Find where the given text appears and provide that cell's center as (X, Y) coordinate. 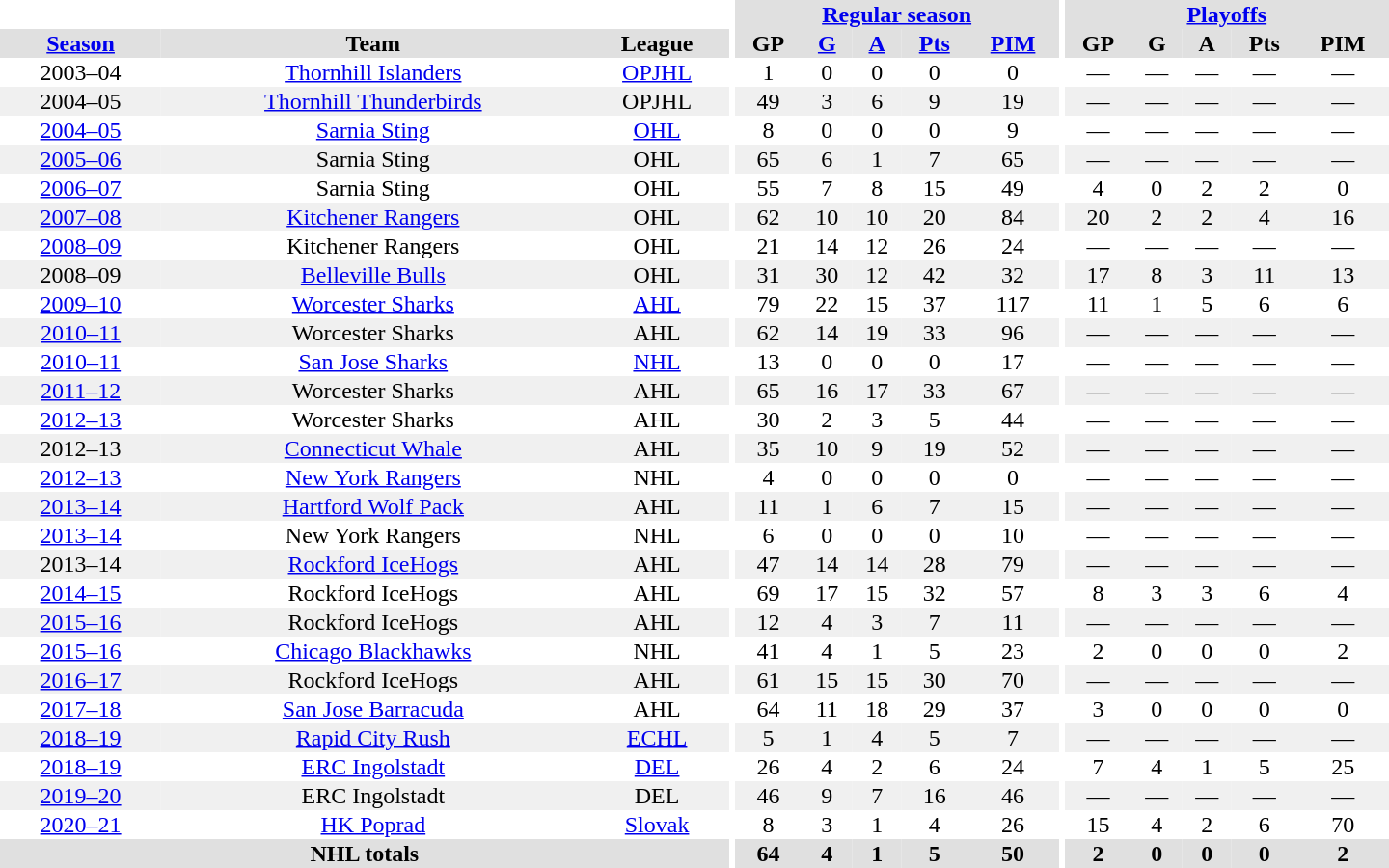
Thornhill Islanders (372, 72)
San Jose Barracuda (372, 709)
2019–20 (81, 796)
Hartford Wolf Pack (372, 506)
41 (769, 651)
HK Poprad (372, 825)
Rapid City Rush (372, 738)
Regular season (897, 14)
67 (1013, 391)
28 (934, 564)
Playoffs (1227, 14)
96 (1013, 333)
47 (769, 564)
2005–06 (81, 159)
69 (769, 593)
57 (1013, 593)
42 (934, 275)
117 (1013, 304)
NHL totals (365, 854)
League (656, 43)
2011–12 (81, 391)
23 (1013, 651)
22 (827, 304)
84 (1013, 217)
ECHL (656, 738)
Belleville Bulls (372, 275)
2007–08 (81, 217)
2017–18 (81, 709)
31 (769, 275)
Chicago Blackhawks (372, 651)
2003–04 (81, 72)
Thornhill Thunderbirds (372, 101)
San Jose Sharks (372, 362)
50 (1013, 854)
25 (1343, 767)
2009–10 (81, 304)
2006–07 (81, 188)
Team (372, 43)
55 (769, 188)
61 (769, 680)
Season (81, 43)
Connecticut Whale (372, 448)
29 (934, 709)
21 (769, 246)
44 (1013, 420)
2014–15 (81, 593)
2016–17 (81, 680)
Slovak (656, 825)
52 (1013, 448)
2020–21 (81, 825)
35 (769, 448)
18 (877, 709)
